Provide the [x, y] coordinate of the cell's center where the given text is located.  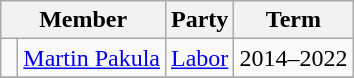
Martin Pakula [92, 58]
2014–2022 [294, 58]
Party [200, 20]
Member [84, 20]
Labor [200, 58]
Term [294, 20]
